Capture the cell that displays the provided text and extract its (X, Y) central coordinate. 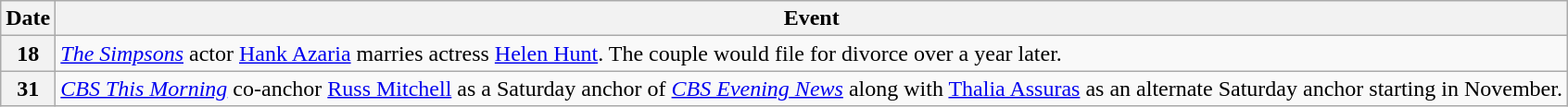
The Simpsons actor Hank Azaria marries actress Helen Hunt. The couple would file for divorce over a year later. (812, 53)
18 (28, 53)
31 (28, 89)
Date (28, 18)
Event (812, 18)
